Locate the cell with the specified text and output its [x, y] center coordinate. 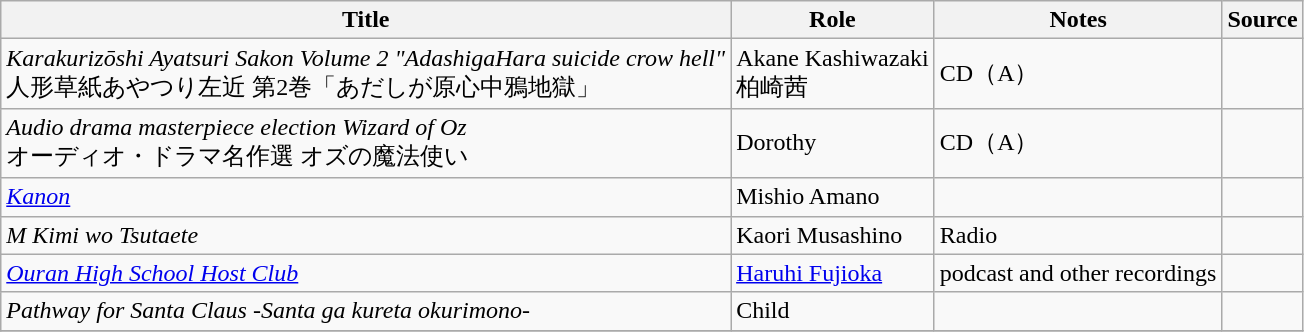
Radio [1078, 235]
Child [833, 311]
Ouran High School Host Club [366, 273]
Pathway for Santa Claus -Santa ga kureta okurimono- [366, 311]
Haruhi Fujioka [833, 273]
Notes [1078, 20]
Kaori Musashino [833, 235]
Akane Kashiwazaki柏崎茜 [833, 74]
M Kimi wo Tsutaete [366, 235]
Karakurizōshi Ayatsuri Sakon Volume 2 "AdashigaHara suicide crow hell"人形草紙あやつり左近 第2巻「あだしが原心中鴉地獄」 [366, 74]
Dorothy [833, 143]
Kanon [366, 197]
Source [1262, 20]
Mishio Amano [833, 197]
Audio drama masterpiece election Wizard of Ozオーディオ・ドラマ名作選 オズの魔法使い [366, 143]
podcast and other recordings [1078, 273]
Role [833, 20]
Title [366, 20]
